Return [x, y] of the center of cell containing provided text 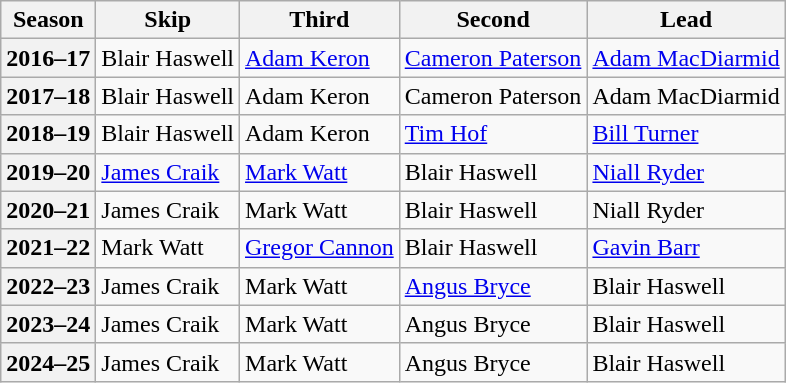
Season [48, 20]
Bill Turner [686, 134]
Second [493, 20]
2018–19 [48, 134]
2021–22 [48, 248]
Tim Hof [493, 134]
Skip [168, 20]
2022–23 [48, 286]
2017–18 [48, 96]
2023–24 [48, 324]
2024–25 [48, 362]
2020–21 [48, 210]
2016–17 [48, 58]
Third [320, 20]
Gavin Barr [686, 248]
Lead [686, 20]
2019–20 [48, 172]
Gregor Cannon [320, 248]
